Determine the (X, Y) coordinate at the center of the cell enclosing the given text.  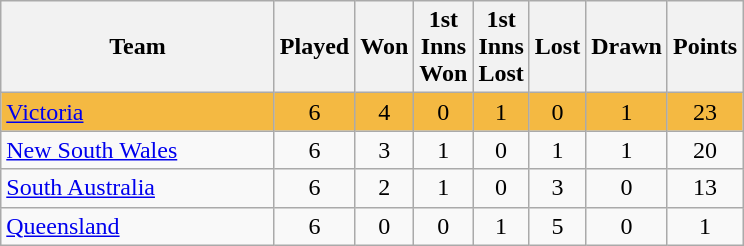
Victoria (138, 112)
New South Wales (138, 150)
Queensland (138, 226)
1st Inns Lost (501, 47)
23 (704, 112)
5 (557, 226)
Played (314, 47)
2 (384, 188)
13 (704, 188)
20 (704, 150)
4 (384, 112)
Lost (557, 47)
Won (384, 47)
Team (138, 47)
1st Inns Won (444, 47)
South Australia (138, 188)
Drawn (627, 47)
Points (704, 47)
